Provide the (x, y) coordinate of the cell's center where the given text is located.  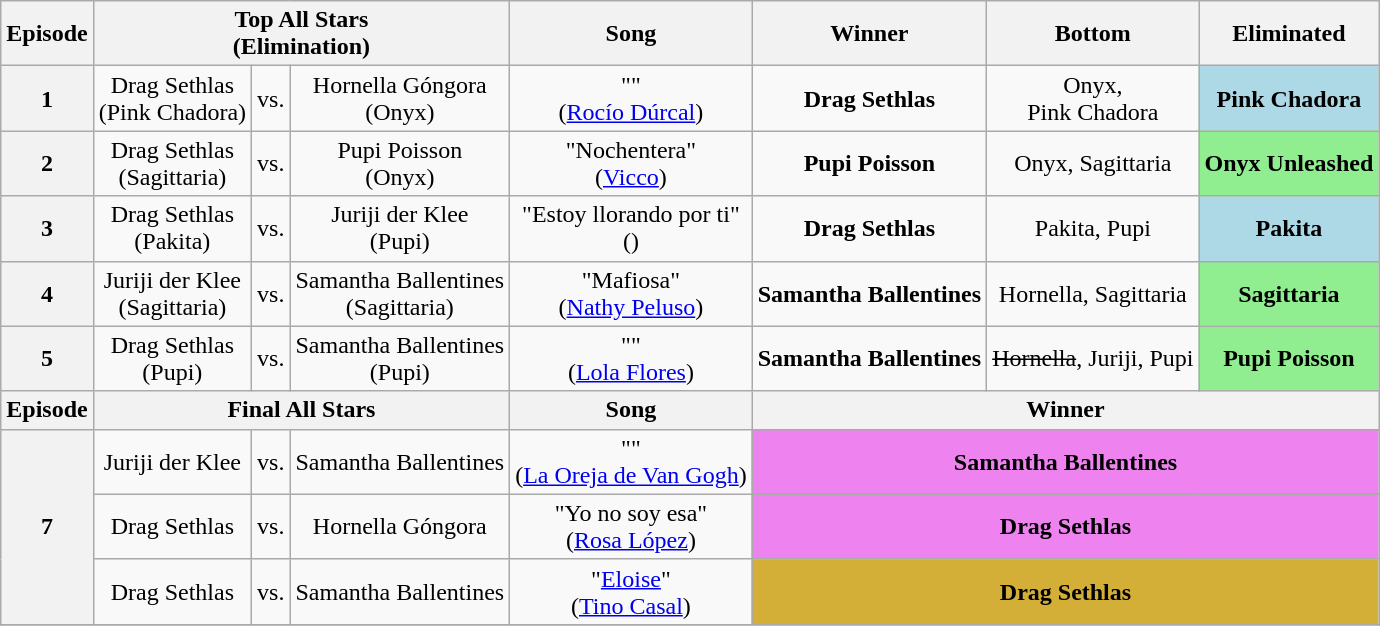
Juriji der Klee (172, 462)
Hornella, Sagittaria (1093, 294)
Pakita (1289, 228)
Onyx Unleashed (1289, 164)
3 (47, 228)
"Eloise"(Tino Casal) (632, 592)
Hornella Góngora (400, 526)
4 (47, 294)
7 (47, 526)
5 (47, 358)
Samantha Ballentines(Sagittaria) (400, 294)
Drag Sethlas(Pupi) (172, 358)
Onyx,Pink Chadora (1093, 98)
Top All Stars(Elimination) (301, 34)
Onyx, Sagittaria (1093, 164)
Sagittaria (1289, 294)
Bottom (1093, 34)
Drag Sethlas(Pakita) (172, 228)
""(Rocío Dúrcal) (632, 98)
"Yo no soy esa"(Rosa López) (632, 526)
1 (47, 98)
Pakita, Pupi (1093, 228)
2 (47, 164)
Juriji der Klee(Pupi) (400, 228)
Drag Sethlas(Sagittaria) (172, 164)
Drag Sethlas(Pink Chadora) (172, 98)
Final All Stars (301, 410)
Pupi Poisson(Onyx) (400, 164)
Pink Chadora (1289, 98)
""(La Oreja de Van Gogh) (632, 462)
"Estoy llorando por ti"() (632, 228)
Eliminated (1289, 34)
Hornella Góngora(Onyx) (400, 98)
"Mafiosa"(Nathy Peluso) (632, 294)
"Nochentera"(Vicco) (632, 164)
Samantha Ballentines(Pupi) (400, 358)
Juriji der Klee(Sagittaria) (172, 294)
Hornella, Juriji, Pupi (1093, 358)
""(Lola Flores) (632, 358)
